Extract the (x, y) coordinate from the center of the cell holding the provided text.  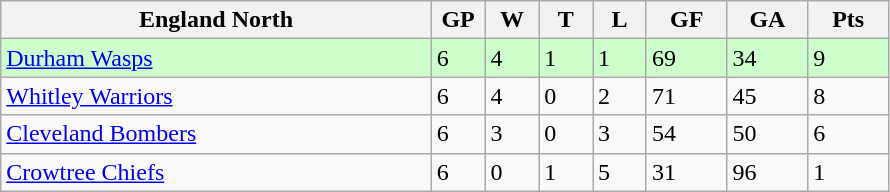
L (620, 20)
W (512, 20)
50 (768, 134)
31 (686, 172)
Cleveland Bombers (216, 134)
GP (458, 20)
54 (686, 134)
Crowtree Chiefs (216, 172)
GF (686, 20)
T (566, 20)
Durham Wasps (216, 58)
71 (686, 96)
96 (768, 172)
8 (848, 96)
45 (768, 96)
2 (620, 96)
Whitley Warriors (216, 96)
34 (768, 58)
69 (686, 58)
England North (216, 20)
5 (620, 172)
Pts (848, 20)
9 (848, 58)
GA (768, 20)
